Return (X, Y) of the center of cell containing provided text 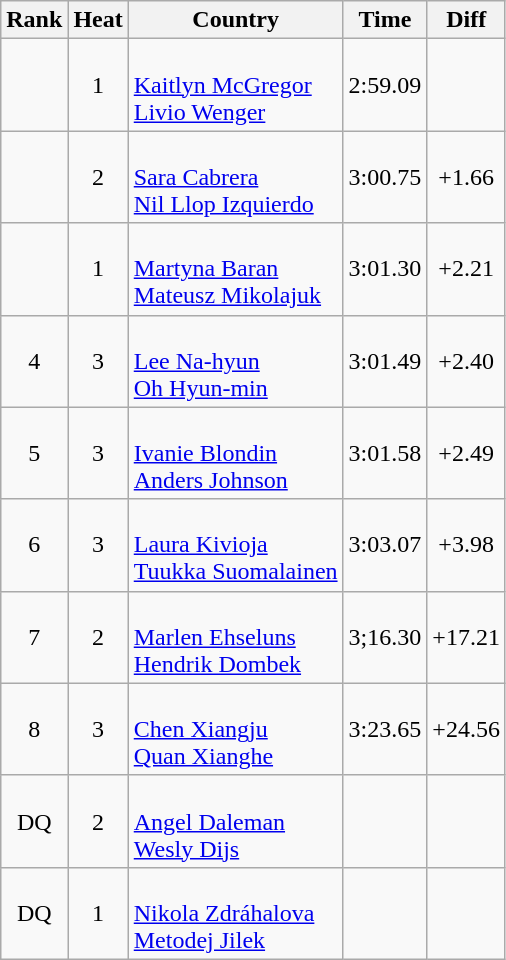
Heat (98, 20)
7 (34, 637)
Nikola ZdráhalovaMetodej Jilek (236, 913)
+3.98 (466, 545)
6 (34, 545)
Lee Na-hyunOh Hyun-min (236, 361)
+1.66 (466, 177)
Diff (466, 20)
Ivanie BlondinAnders Johnson (236, 453)
Sara CabreraNil Llop Izquierdo (236, 177)
Time (385, 20)
3:01.30 (385, 269)
3:23.65 (385, 729)
8 (34, 729)
+2.21 (466, 269)
2:59.09 (385, 85)
Angel DalemanWesly Dijs (236, 821)
+2.40 (466, 361)
Country (236, 20)
Rank (34, 20)
3:01.58 (385, 453)
4 (34, 361)
+2.49 (466, 453)
3:00.75 (385, 177)
Laura KiviojaTuukka Suomalainen (236, 545)
Martyna BaranMateusz Mikolajuk (236, 269)
3;16.30 (385, 637)
Kaitlyn McGregorLivio Wenger (236, 85)
Chen XiangjuQuan Xianghe (236, 729)
3:01.49 (385, 361)
+17.21 (466, 637)
+24.56 (466, 729)
3:03.07 (385, 545)
5 (34, 453)
Marlen EhselunsHendrik Dombek (236, 637)
